Locate the cell with the specified text and output its (X, Y) center coordinate. 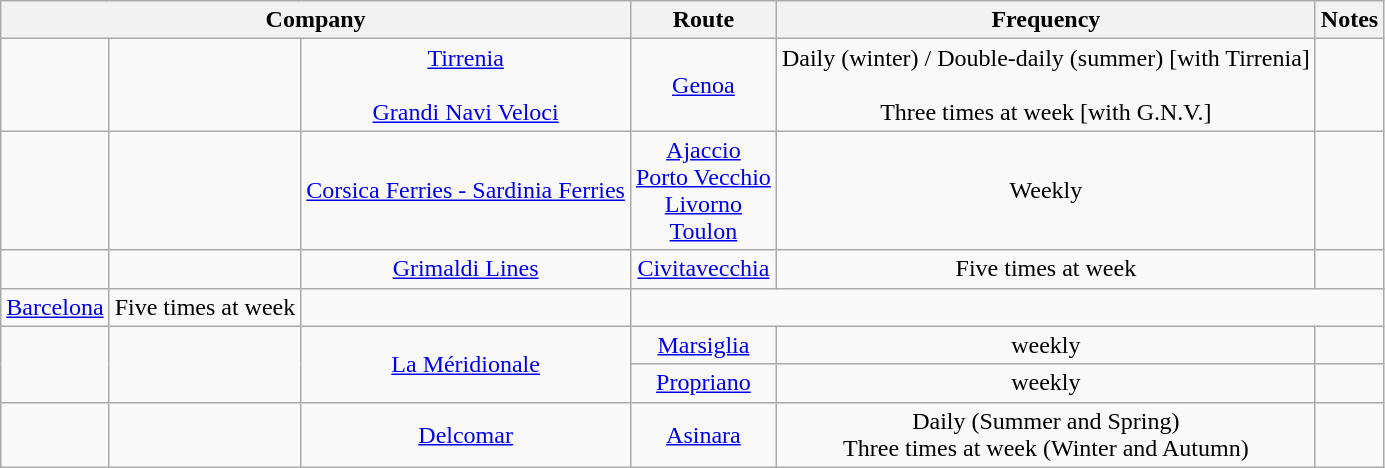
Barcelona (55, 307)
Genoa (703, 85)
Corsica Ferries - Sardinia Ferries (466, 190)
Marsiglia (703, 345)
Delcomar (466, 434)
Daily (winter) / Double-daily (summer) [with Tirrenia]Three times at week [with G.N.V.] (1046, 85)
AjaccioPorto VecchioLivornoToulon (703, 190)
Propriano (703, 383)
Asinara (703, 434)
Grimaldi Lines (466, 269)
Company (316, 20)
La Méridionale (466, 364)
Notes (1349, 20)
Frequency (1046, 20)
Daily (Summer and Spring)Three times at week (Winter and Autumn) (1046, 434)
Civitavecchia (703, 269)
Route (703, 20)
TirreniaGrandi Navi Veloci (466, 85)
Weekly (1046, 190)
